Pinpoint the cell where the given text exists, returning its (X, Y) midpoint coordinate. 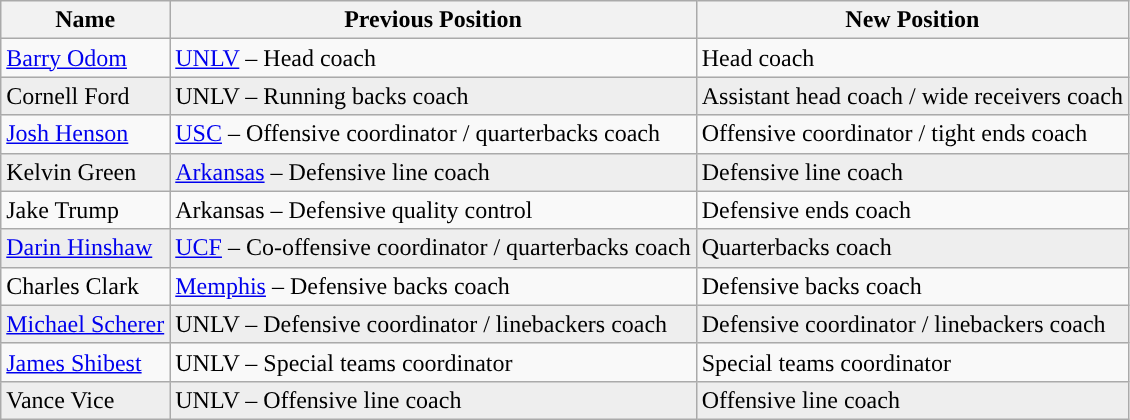
Charles Clark (86, 286)
James Shibest (86, 362)
Jake Trump (86, 210)
New Position (912, 20)
UNLV – Offensive line coach (433, 400)
UCF – Co-offensive coordinator / quarterbacks coach (433, 248)
Darin Hinshaw (86, 248)
Arkansas – Defensive line coach (433, 172)
Name (86, 20)
Vance Vice (86, 400)
Defensive line coach (912, 172)
USC – Offensive coordinator / quarterbacks coach (433, 134)
Memphis – Defensive backs coach (433, 286)
Cornell Ford (86, 96)
Offensive coordinator / tight ends coach (912, 134)
Barry Odom (86, 58)
Defensive ends coach (912, 210)
Kelvin Green (86, 172)
Quarterbacks coach (912, 248)
Michael Scherer (86, 324)
UNLV – Running backs coach (433, 96)
Offensive line coach (912, 400)
Previous Position (433, 20)
Arkansas – Defensive quality control (433, 210)
Assistant head coach / wide receivers coach (912, 96)
Head coach (912, 58)
UNLV – Special teams coordinator (433, 362)
Josh Henson (86, 134)
Defensive backs coach (912, 286)
UNLV – Defensive coordinator / linebackers coach (433, 324)
UNLV – Head coach (433, 58)
Defensive coordinator / linebackers coach (912, 324)
Special teams coordinator (912, 362)
